Determine the (x, y) coordinate at the center of the cell enclosing the given text.  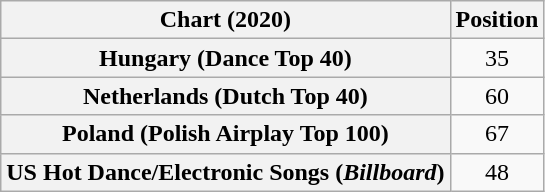
48 (497, 172)
US Hot Dance/Electronic Songs (Billboard) (226, 172)
Hungary (Dance Top 40) (226, 58)
Poland (Polish Airplay Top 100) (226, 134)
Position (497, 20)
Netherlands (Dutch Top 40) (226, 96)
67 (497, 134)
Chart (2020) (226, 20)
60 (497, 96)
35 (497, 58)
